Return (x, y) of the center of cell containing provided text 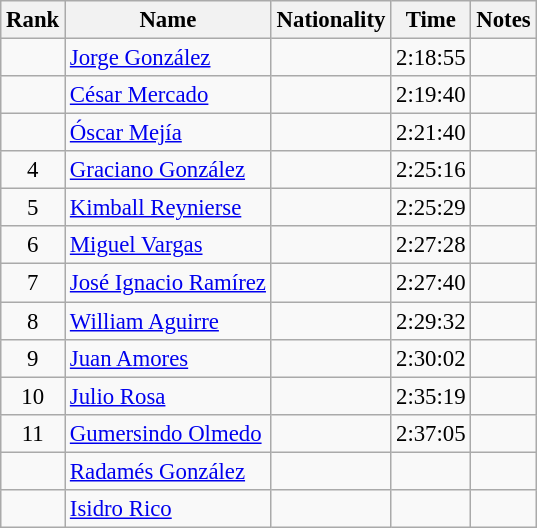
2:21:40 (431, 133)
Julio Rosa (168, 396)
2:35:19 (431, 396)
Miguel Vargas (168, 245)
2:25:16 (431, 170)
2:27:40 (431, 283)
6 (33, 245)
William Aguirre (168, 321)
Jorge González (168, 58)
2:27:28 (431, 245)
Gumersindo Olmedo (168, 433)
José Ignacio Ramírez (168, 283)
César Mercado (168, 95)
Juan Amores (168, 358)
5 (33, 208)
9 (33, 358)
4 (33, 170)
8 (33, 321)
Óscar Mejía (168, 133)
Name (168, 20)
Isidro Rico (168, 509)
2:19:40 (431, 95)
Radamés González (168, 471)
Graciano González (168, 170)
11 (33, 433)
2:30:02 (431, 358)
Time (431, 20)
Nationality (330, 20)
10 (33, 396)
7 (33, 283)
Kimball Reynierse (168, 208)
2:18:55 (431, 58)
Rank (33, 20)
2:29:32 (431, 321)
2:37:05 (431, 433)
2:25:29 (431, 208)
Notes (504, 20)
